Determine the [X, Y] coordinate at the center of the cell enclosing the given text.  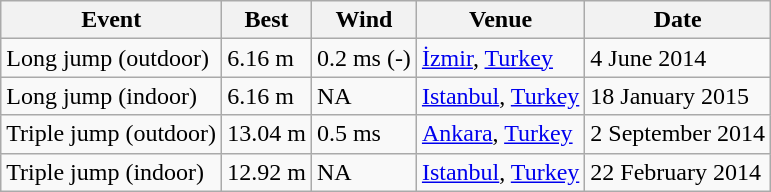
Wind [364, 20]
İzmir, Turkey [500, 58]
Long jump (indoor) [112, 96]
4 June 2014 [678, 58]
2 September 2014 [678, 134]
Best [267, 20]
Event [112, 20]
Long jump (outdoor) [112, 58]
22 February 2014 [678, 172]
18 January 2015 [678, 96]
Triple jump (outdoor) [112, 134]
Triple jump (indoor) [112, 172]
0.2 ms (-) [364, 58]
Date [678, 20]
12.92 m [267, 172]
Venue [500, 20]
Ankara, Turkey [500, 134]
0.5 ms [364, 134]
13.04 m [267, 134]
